Identify which cell holds the provided text, then report its [x, y] central coordinate. 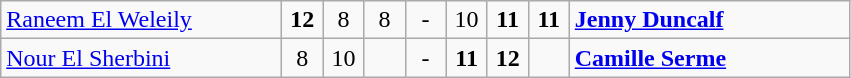
Nour El Sherbini [142, 58]
Raneem El Weleily [142, 20]
Jenny Duncalf [710, 20]
Camille Serme [710, 58]
